Find where the given text appears and provide that cell's center as [x, y] coordinate. 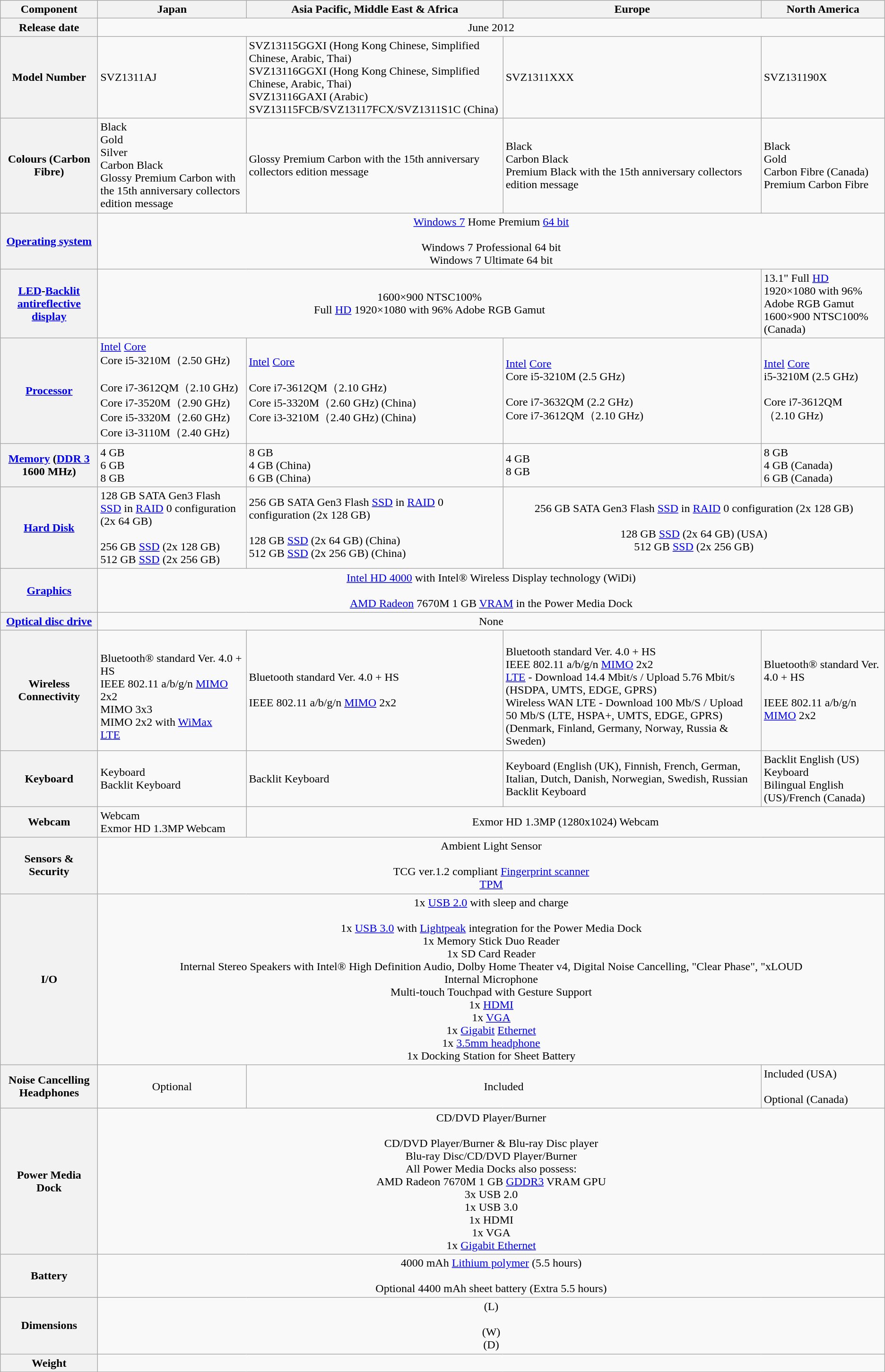
Power Media Dock [49, 1181]
North America [823, 9]
Windows 7 Home Premium 64 bitWindows 7 Professional 64 bit Windows 7 Ultimate 64 bit [492, 241]
Intel Core Core i5-3210M（2.50 GHz)Core i7-3612QM（2.10 GHz) Core i7-3520M（2.90 GHz) Core i5-3320M（2.60 GHz) Core i3-3110M（2.40 GHz) [172, 391]
4 GB 6 GB 8 GB [172, 465]
Noise Cancelling Headphones [49, 1086]
Keyboard Backlit Keyboard [172, 778]
1600×900 NTSC100% Full HD 1920×1080 with 96% Adobe RGB Gamut [429, 304]
LED-Backlit antireflective display [49, 304]
Bluetooth® standard Ver. 4.0 + HS IEEE 802.11 a/b/g/n MIMO 2x2 MIMO 3x3 MIMO 2x2 with WiMax LTE [172, 690]
Exmor HD 1.3MP (1280x1024) Webcam [565, 822]
Sensors & Security [49, 865]
Component [49, 9]
Included [504, 1086]
Japan [172, 9]
4000 mAh Lithium polymer (5.5 hours)Optional 4400 mAh sheet battery (Extra 5.5 hours) [492, 1276]
Bluetooth standard Ver. 4.0 + HS IEEE 802.11 a/b/g/n MIMO 2x2 [374, 690]
Europe [632, 9]
Intel Core i5-3210M (2.5 GHz) Core i7-3612QM（2.10 GHz) [823, 391]
Black Gold Carbon Fibre (Canada) Premium Carbon Fibre [823, 165]
Webcam Exmor HD 1.3MP Webcam [172, 822]
Backlit Keyboard [374, 778]
Hard Disk [49, 528]
Webcam [49, 822]
Bluetooth® standard Ver. 4.0 + HS IEEE 802.11 a/b/g/n MIMO 2x2 [823, 690]
Optical disc drive [49, 621]
I/O [49, 979]
Glossy Premium Carbon with the 15th anniversary collectors edition message [374, 165]
Release date [49, 27]
Intel HD 4000 with Intel® Wireless Display technology (WiDi)AMD Radeon 7670M 1 GB VRAM in the Power Media Dock [492, 590]
13.1" Full HD 1920×1080 with 96% Adobe RGB Gamut 1600×900 NTSC100% (Canada) [823, 304]
Processor [49, 391]
Included (USA) Optional (Canada) [823, 1086]
Keyboard (English (UK), Finnish, French, German, Italian, Dutch, Danish, Norwegian, Swedish, Russian Backlit Keyboard [632, 778]
Battery [49, 1276]
256 GB SATA Gen3 Flash SSD in RAID 0 configuration (2x 128 GB)128 GB SSD (2x 64 GB) (China) 512 GB SSD (2x 256 GB) (China) [374, 528]
8 GB 4 GB (China) 6 GB (China) [374, 465]
Weight [49, 1363]
Keyboard [49, 778]
SVZ1311XXX [632, 78]
256 GB SATA Gen3 Flash SSD in RAID 0 configuration (2x 128 GB)128 GB SSD (2x 64 GB) (USA) 512 GB SSD (2x 256 GB) [694, 528]
Backlit English (US) Keyboard Bilingual English (US)/French (Canada) [823, 778]
Intel Core Core i5-3210M (2.5 GHz) Core i7-3632QM (2.2 GHz) Core i7-3612QM（2.10 GHz) [632, 391]
Ambient Light Sensor TCG ver.1.2 compliant Fingerprint scanner TPM [492, 865]
Model Number [49, 78]
None [492, 621]
128 GB SATA Gen3 Flash SSD in RAID 0 configuration (2x 64 GB)256 GB SSD (2x 128 GB) 512 GB SSD (2x 256 GB) [172, 528]
June 2012 [492, 27]
Black Carbon Black Premium Black with the 15th anniversary collectors edition message [632, 165]
Optional [172, 1086]
Asia Pacific, Middle East & Africa [374, 9]
Dimensions [49, 1326]
Wireless Connectivity [49, 690]
Intel Core Core i7-3612QM（2.10 GHz) Core i5-3320M（2.60 GHz) (China) Core i3-3210M（2.40 GHz) (China) [374, 391]
8 GB 4 GB (Canada) 6 GB (Canada) [823, 465]
Operating system [49, 241]
SVZ1311AJ [172, 78]
Graphics [49, 590]
SVZ131190X [823, 78]
Memory (DDR 3 1600 MHz) [49, 465]
Black Gold Silver Carbon Black Glossy Premium Carbon with the 15th anniversary collectors edition message [172, 165]
Colours (Carbon Fibre) [49, 165]
(L) (W) (D) [492, 1326]
4 GB 8 GB [632, 465]
